Return [X, Y] of the center of cell containing provided text 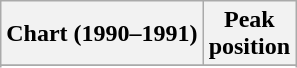
Peakposition [249, 34]
Chart (1990–1991) [102, 34]
